Extract the (X, Y) coordinate from the center of the cell holding the provided text.  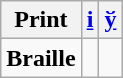
Print (41, 20)
Braille (41, 58)
і (90, 20)
ў (110, 20)
